Extract the [x, y] coordinate from the center of the cell holding the provided text.  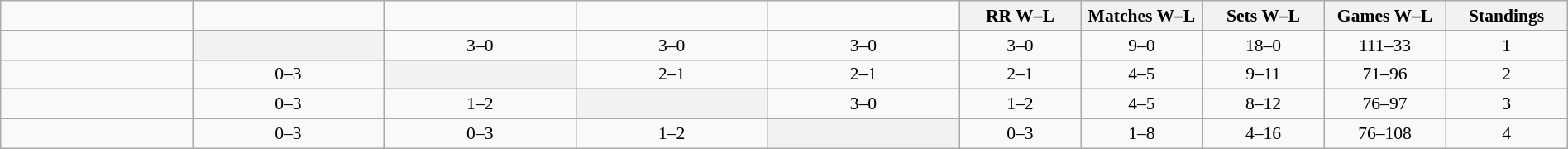
3 [1507, 104]
Matches W–L [1141, 16]
76–97 [1384, 104]
4–16 [1264, 134]
9–0 [1141, 46]
18–0 [1264, 46]
71–96 [1384, 74]
8–12 [1264, 104]
2 [1507, 74]
76–108 [1384, 134]
111–33 [1384, 46]
Games W–L [1384, 16]
Sets W–L [1264, 16]
Standings [1507, 16]
4 [1507, 134]
1 [1507, 46]
RR W–L [1021, 16]
1–8 [1141, 134]
9–11 [1264, 74]
